Extract the (X, Y) coordinate from the center of the cell holding the provided text.  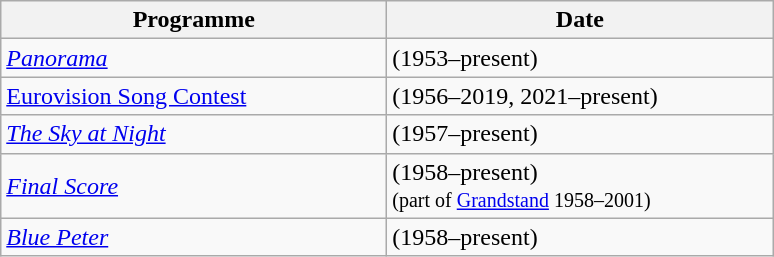
Final Score (194, 186)
(1956–2019, 2021–present) (580, 96)
Eurovision Song Contest (194, 96)
(1957–present) (580, 134)
Blue Peter (194, 237)
(1958–present)(part of Grandstand 1958–2001) (580, 186)
(1958–present) (580, 237)
The Sky at Night (194, 134)
(1953–present) (580, 58)
Date (580, 20)
Panorama (194, 58)
Programme (194, 20)
